For the text-containing cell, return its midpoint in [x, y] coordinate format. 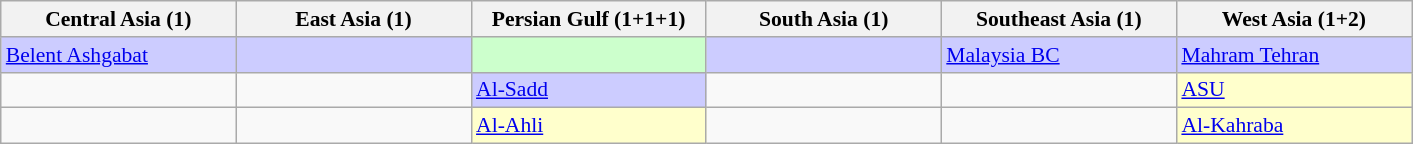
West Asia (1+2) [1294, 19]
East Asia (1) [354, 19]
Persian Gulf (1+1+1) [588, 19]
Belent Ashgabat [118, 55]
ASU [1294, 90]
Malaysia BC [1058, 55]
South Asia (1) [824, 19]
Southeast Asia (1) [1058, 19]
Mahram Tehran [1294, 55]
Al-Ahli [588, 126]
Al-Kahraba [1294, 126]
Central Asia (1) [118, 19]
Al-Sadd [588, 90]
